Return (X, Y) of the center of cell containing provided text 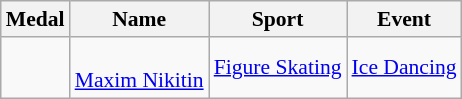
Figure Skating (278, 68)
Medal (36, 19)
Sport (278, 19)
Ice Dancing (404, 68)
Event (404, 19)
Name (140, 19)
Maxim Nikitin (140, 68)
